Capture the cell that displays the provided text and extract its [x, y] central coordinate. 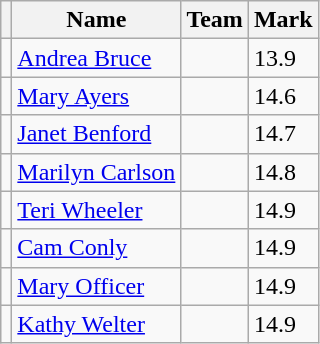
Marilyn Carlson [96, 172]
Janet Benford [96, 134]
Mark [283, 20]
Cam Conly [96, 248]
Mary Ayers [96, 96]
Andrea Bruce [96, 58]
Kathy Welter [96, 324]
Name [96, 20]
Team [215, 20]
14.7 [283, 134]
Mary Officer [96, 286]
13.9 [283, 58]
Teri Wheeler [96, 210]
14.8 [283, 172]
14.6 [283, 96]
